Find where the given text appears and provide that cell's center as [x, y] coordinate. 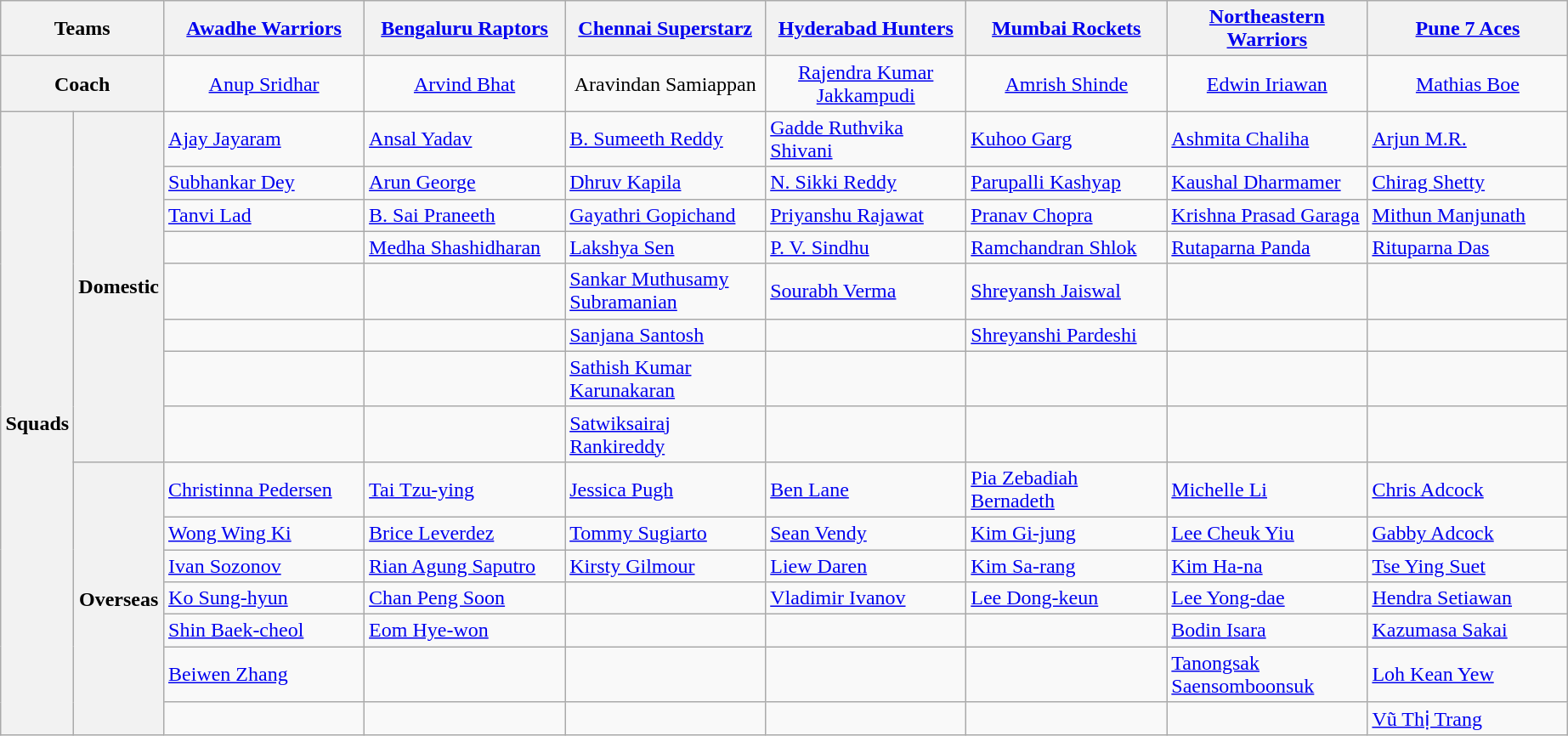
Satwiksairaj Rankireddy [665, 433]
Mumbai Rockets [1067, 29]
Mathias Boe [1468, 83]
Anup Sridhar [264, 83]
Kim Sa-rang [1067, 565]
Lee Cheuk Yiu [1267, 533]
Eom Hye-won [465, 631]
Tanongsak Saensomboonsuk [1267, 675]
Aravindan Samiappan [665, 83]
Shreyansh Jaiswal [1067, 291]
Northeastern Warriors [1267, 29]
Liew Daren [866, 565]
Loh Kean Yew [1468, 675]
Kuhoo Garg [1067, 139]
Pune 7 Aces [1468, 29]
B. Sumeeth Reddy [665, 139]
Edwin Iriawan [1267, 83]
Bodin Isara [1267, 631]
Chan Peng Soon [465, 598]
Michelle Li [1267, 490]
Lee Dong-keun [1067, 598]
Rituparna Das [1468, 247]
Sean Vendy [866, 533]
Shin Baek-cheol [264, 631]
Ansal Yadav [465, 139]
Ben Lane [866, 490]
Gadde Ruthvika Shivani [866, 139]
Chirag Shetty [1468, 183]
Kazumasa Sakai [1468, 631]
Subhankar Dey [264, 183]
Ramchandran Shlok [1067, 247]
Awadhe Warriors [264, 29]
Bengaluru Raptors [465, 29]
Chris Adcock [1468, 490]
Priyanshu Rajawat [866, 215]
Tommy Sugiarto [665, 533]
Kaushal Dharmamer [1267, 183]
Ivan Sozonov [264, 565]
Arjun M.R. [1468, 139]
Shreyanshi Pardeshi [1067, 335]
Hyderabad Hunters [866, 29]
Arvind Bhat [465, 83]
Overseas [119, 598]
Kirsty Gilmour [665, 565]
Beiwen Zhang [264, 675]
Arun George [465, 183]
Parupalli Kashyap [1067, 183]
Pranav Chopra [1067, 215]
Teams [82, 29]
Jessica Pugh [665, 490]
Sathish Kumar Karunakaran [665, 379]
Rutaparna Panda [1267, 247]
Tai Tzu-ying [465, 490]
Medha Shashidharan [465, 247]
Ajay Jayaram [264, 139]
Chennai Superstarz [665, 29]
Rajendra Kumar Jakkampudi [866, 83]
Coach [82, 83]
Pia Zebadiah Bernadeth [1067, 490]
Christinna Pedersen [264, 490]
Wong Wing Ki [264, 533]
Krishna Prasad Garaga [1267, 215]
N. Sikki Reddy [866, 183]
Gayathri Gopichand [665, 215]
Rian Agung Saputro [465, 565]
Dhruv Kapila [665, 183]
Vladimir Ivanov [866, 598]
Tse Ying Suet [1468, 565]
Kim Ha-na [1267, 565]
Mithun Manjunath [1468, 215]
Brice Leverdez [465, 533]
P. V. Sindhu [866, 247]
Ko Sung-hyun [264, 598]
Squads [37, 423]
B. Sai Praneeth [465, 215]
Amrish Shinde [1067, 83]
Sanjana Santosh [665, 335]
Kim Gi-jung [1067, 533]
Lee Yong-dae [1267, 598]
Tanvi Lad [264, 215]
Domestic [119, 286]
Hendra Setiawan [1468, 598]
Vũ Thị Trang [1468, 719]
Gabby Adcock [1468, 533]
Ashmita Chaliha [1267, 139]
Sankar Muthusamy Subramanian [665, 291]
Sourabh Verma [866, 291]
Lakshya Sen [665, 247]
